Capture the cell that displays the provided text and extract its [x, y] central coordinate. 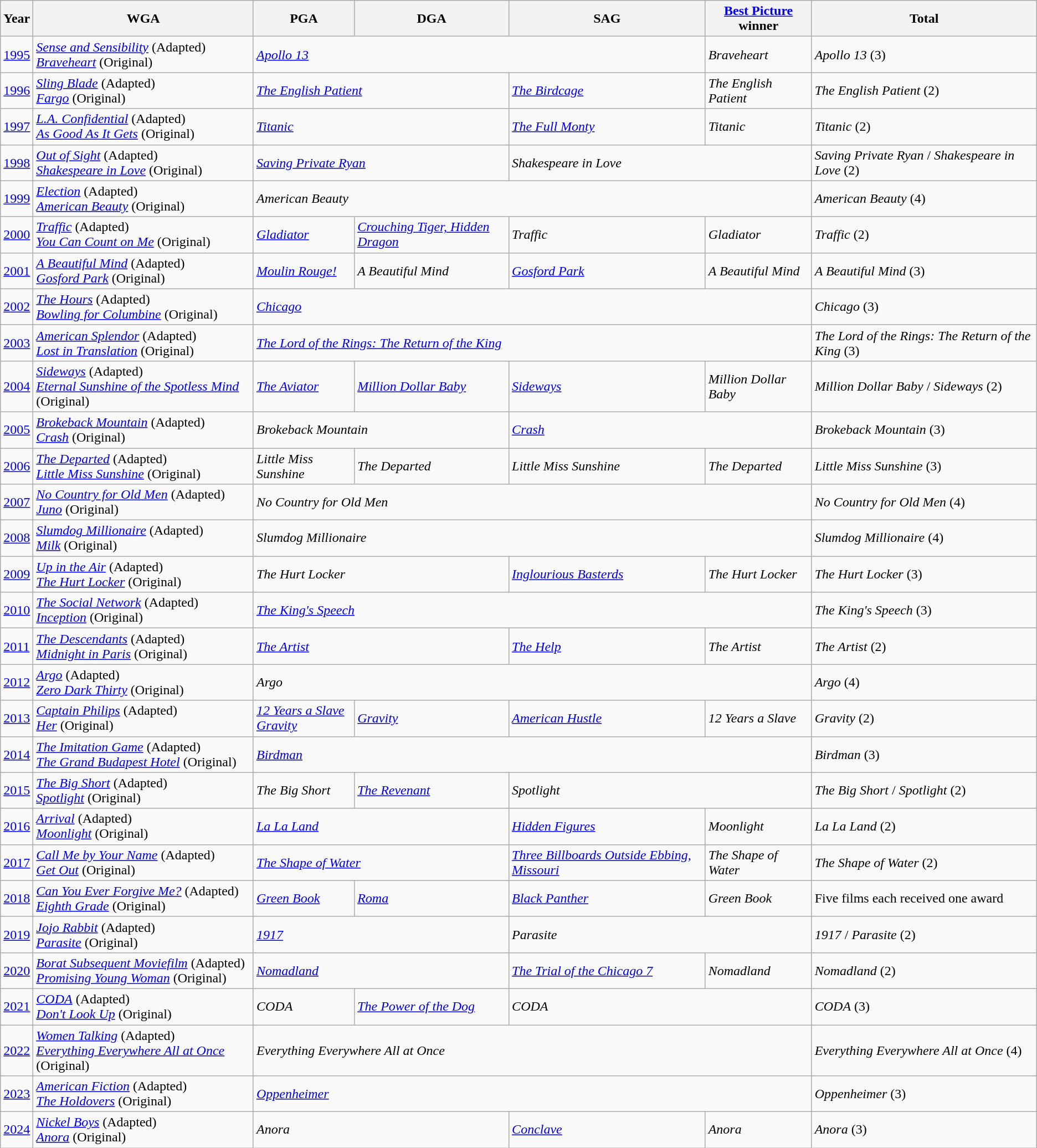
Chicago (3) [924, 307]
Call Me by Your Name (Adapted)Get Out (Original) [143, 862]
No Country for Old Men [532, 502]
Out of Sight (Adapted)Shakespeare in Love (Original) [143, 163]
2014 [17, 755]
The Birdcage [607, 91]
2006 [17, 465]
2007 [17, 502]
The Big Short / Spotlight (2) [924, 790]
American Fiction (Adapted)The Holdovers (Original) [143, 1094]
The Lord of the Rings: The Return of the King [532, 342]
2005 [17, 430]
Sling Blade (Adapted)Fargo (Original) [143, 91]
Year [17, 19]
2022 [17, 1050]
Saving Private Ryan [381, 163]
Sense and Sensibility (Adapted)Braveheart (Original) [143, 54]
Gravity [432, 718]
2012 [17, 683]
Jojo Rabbit (Adapted)Parasite (Original) [143, 934]
The King's Speech (3) [924, 611]
2018 [17, 899]
Everything Everywhere All at Once [532, 1050]
Titanic (2) [924, 126]
A Beautiful Mind (Adapted)Gosford Park (Original) [143, 270]
Can You Ever Forgive Me? (Adapted)Eighth Grade (Original) [143, 899]
1917 [381, 934]
Birdman [532, 755]
Chicago [532, 307]
The Help [607, 646]
The Hurt Locker (3) [924, 574]
2009 [17, 574]
1917 / Parasite (2) [924, 934]
Million Dollar Baby / Sideways (2) [924, 386]
1998 [17, 163]
The King's Speech [532, 611]
Roma [432, 899]
2001 [17, 270]
2021 [17, 1006]
The Aviator [304, 386]
Nickel Boys (Adapted)Anora (Original) [143, 1130]
The Lord of the Rings: The Return of the King (3) [924, 342]
Crouching Tiger, Hidden Dragon [432, 235]
2020 [17, 971]
Apollo 13 (3) [924, 54]
The Full Monty [607, 126]
2019 [17, 934]
The Imitation Game (Adapted)The Grand Budapest Hotel (Original) [143, 755]
2008 [17, 539]
Traffic (Adapted)You Can Count on Me (Original) [143, 235]
2010 [17, 611]
The Hours (Adapted)Bowling for Columbine (Original) [143, 307]
Braveheart [758, 54]
American Splendor (Adapted)Lost in Translation (Original) [143, 342]
Little Miss Sunshine (3) [924, 465]
Brokeback Mountain (Adapted)Crash (Original) [143, 430]
1999 [17, 198]
The Departed (Adapted)Little Miss Sunshine (Original) [143, 465]
Saving Private Ryan / Shakespeare in Love (2) [924, 163]
DGA [432, 19]
Argo (Adapted)Zero Dark Thirty (Original) [143, 683]
Slumdog Millionaire [532, 539]
Best Picture winner [758, 19]
12 Years a Slave [758, 718]
Spotlight [660, 790]
A Beautiful Mind (3) [924, 270]
Women Talking (Adapted)Everything Everywhere All at Once (Original) [143, 1050]
2004 [17, 386]
The Big Short [304, 790]
Up in the Air (Adapted)The Hurt Locker (Original) [143, 574]
Argo [532, 683]
Oppenheimer [532, 1094]
2017 [17, 862]
CODA (3) [924, 1006]
The Artist (2) [924, 646]
Brokeback Mountain [381, 430]
WGA [143, 19]
Nomadland (2) [924, 971]
Apollo 13 [479, 54]
Slumdog Millionaire (4) [924, 539]
CODA (Adapted)Don't Look Up (Original) [143, 1006]
2000 [17, 235]
The Social Network (Adapted)Inception (Original) [143, 611]
Sideways (Adapted)Eternal Sunshine of the Spotless Mind (Original) [143, 386]
Inglourious Basterds [607, 574]
Election (Adapted)American Beauty (Original) [143, 198]
La La Land [381, 827]
2013 [17, 718]
2016 [17, 827]
La La Land (2) [924, 827]
The Big Short (Adapted)Spotlight (Original) [143, 790]
Black Panther [607, 899]
Argo (4) [924, 683]
American Beauty [532, 198]
The Power of the Dog [432, 1006]
L.A. Confidential (Adapted)As Good As It Gets (Original) [143, 126]
Oppenheimer (3) [924, 1094]
1997 [17, 126]
Shakespeare in Love [660, 163]
Total [924, 19]
Parasite [660, 934]
Slumdog Millionaire (Adapted)Milk (Original) [143, 539]
Captain Philips (Adapted)Her (Original) [143, 718]
Brokeback Mountain (3) [924, 430]
1995 [17, 54]
Crash [660, 430]
Anora (3) [924, 1130]
Borat Subsequent Moviefilm (Adapted)Promising Young Woman (Original) [143, 971]
The Trial of the Chicago 7 [607, 971]
2015 [17, 790]
2023 [17, 1094]
Sideways [607, 386]
Birdman (3) [924, 755]
American Beauty (4) [924, 198]
12 Years a SlaveGravity [304, 718]
No Country for Old Men (Adapted)Juno (Original) [143, 502]
The Descendants (Adapted)Midnight in Paris (Original) [143, 646]
SAG [607, 19]
Everything Everywhere All at Once (4) [924, 1050]
2011 [17, 646]
Traffic (2) [924, 235]
1996 [17, 91]
Moulin Rouge! [304, 270]
Traffic [607, 235]
Five films each received one award [924, 899]
No Country for Old Men (4) [924, 502]
PGA [304, 19]
2024 [17, 1130]
2003 [17, 342]
Arrival (Adapted)Moonlight (Original) [143, 827]
Gravity (2) [924, 718]
Hidden Figures [607, 827]
Three Billboards Outside Ebbing, Missouri [607, 862]
The Shape of Water (2) [924, 862]
Conclave [607, 1130]
2002 [17, 307]
The Revenant [432, 790]
Moonlight [758, 827]
Gosford Park [607, 270]
American Hustle [607, 718]
The English Patient (2) [924, 91]
